Identify which cell holds the provided text, then report its (X, Y) central coordinate. 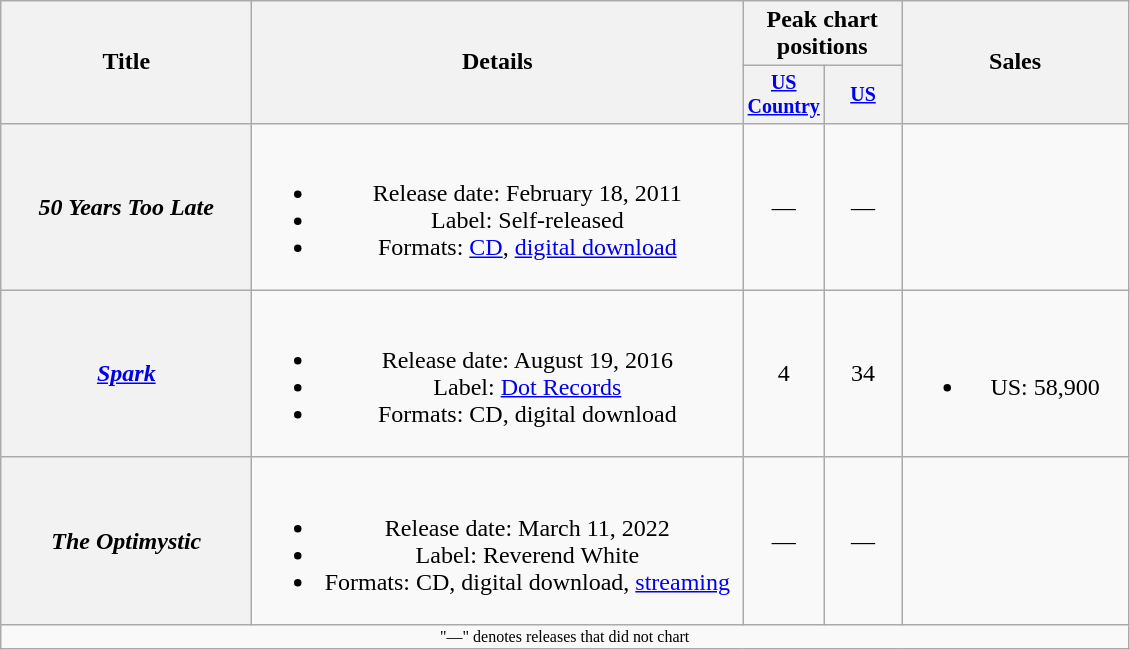
US (864, 94)
Peak chart positions (822, 34)
Release date: February 18, 2011Label: Self-releasedFormats: CD, digital download (498, 206)
The Optimystic (126, 540)
Release date: August 19, 2016Label: Dot RecordsFormats: CD, digital download (498, 374)
Details (498, 62)
50 Years Too Late (126, 206)
Spark (126, 374)
Release date: March 11, 2022Label: Reverend WhiteFormats: CD, digital download, streaming (498, 540)
US Country (784, 94)
34 (864, 374)
Sales (1016, 62)
"—" denotes releases that did not chart (565, 636)
Title (126, 62)
4 (784, 374)
US: 58,900 (1016, 374)
